Output the [x, y] coordinate of the center of the cell containing the given text.  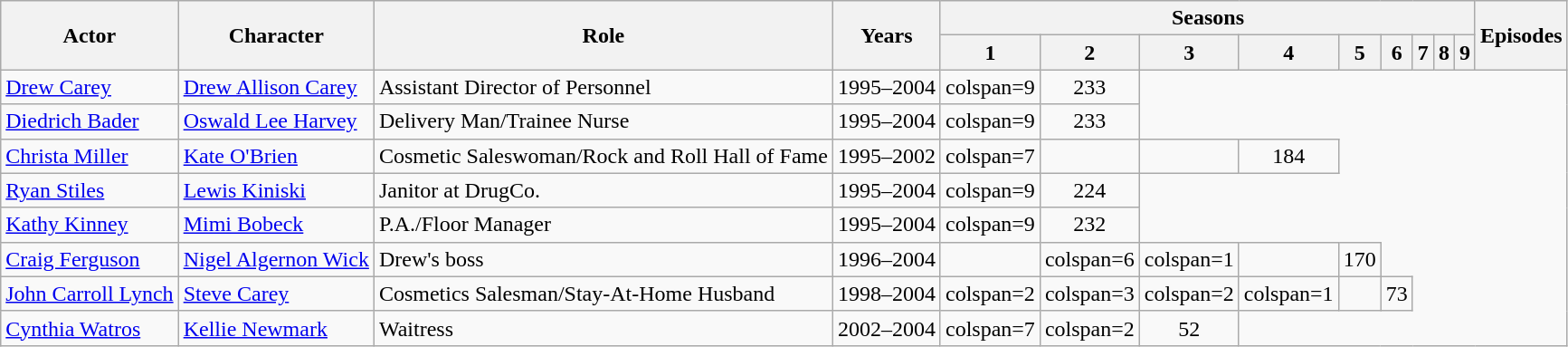
Actor [90, 35]
Kathy Kinney [90, 225]
4 [1288, 53]
Drew Allison Carey [276, 87]
Kellie Newmark [276, 328]
6 [1397, 53]
John Carroll Lynch [90, 294]
Waitress [603, 328]
170 [1359, 259]
1998–2004 [887, 294]
Ryan Stiles [90, 190]
Craig Ferguson [90, 259]
Mimi Bobeck [276, 225]
1 [990, 53]
1996–2004 [887, 259]
Role [603, 35]
Diedrich Bader [90, 121]
9 [1464, 53]
3 [1189, 53]
52 [1189, 328]
2 [1089, 53]
Janitor at DrugCo. [603, 190]
5 [1359, 53]
Assistant Director of Personnel [603, 87]
Steve Carey [276, 294]
Seasons [1207, 18]
Oswald Lee Harvey [276, 121]
Drew Carey [90, 87]
P.A./Floor Manager [603, 225]
colspan=3 [1089, 294]
7 [1422, 53]
colspan=6 [1089, 259]
Kate O'Brien [276, 156]
Lewis Kiniski [276, 190]
Christa Miller [90, 156]
Drew's boss [603, 259]
Cynthia Watros [90, 328]
Cosmetics Salesman/Stay-At-Home Husband [603, 294]
224 [1089, 190]
Cosmetic Saleswoman/Rock and Roll Hall of Fame [603, 156]
Character [276, 35]
Episodes [1521, 35]
8 [1444, 53]
73 [1397, 294]
Nigel Algernon Wick [276, 259]
184 [1288, 156]
Delivery Man/Trainee Nurse [603, 121]
2002–2004 [887, 328]
1995–2002 [887, 156]
Years [887, 35]
232 [1089, 225]
